Detect which cell encompasses the target text, then output its (X, Y) center coordinate. 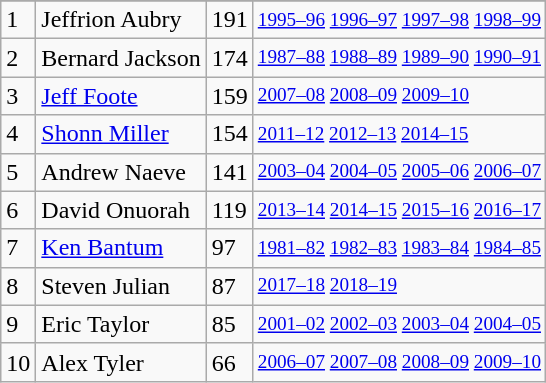
1987–88 1988–89 1989–90 1990–91 (399, 58)
97 (230, 248)
3 (18, 96)
2003–04 2004–05 2005–06 2006–07 (399, 172)
2011–12 2012–13 2014–15 (399, 134)
Bernard Jackson (121, 58)
2017–18 2018–19 (399, 286)
9 (18, 324)
David Onuorah (121, 210)
1995–96 1996–97 1997–98 1998–99 (399, 20)
2006–07 2007–08 2008–09 2009–10 (399, 362)
Steven Julian (121, 286)
119 (230, 210)
Ken Bantum (121, 248)
2007–08 2008–09 2009–10 (399, 96)
Shonn Miller (121, 134)
154 (230, 134)
8 (18, 286)
5 (18, 172)
159 (230, 96)
1 (18, 20)
Jeff Foote (121, 96)
2013–14 2014–15 2015–16 2016–17 (399, 210)
2001–02 2002–03 2003–04 2004–05 (399, 324)
4 (18, 134)
Eric Taylor (121, 324)
Alex Tyler (121, 362)
87 (230, 286)
Andrew Naeve (121, 172)
174 (230, 58)
2 (18, 58)
141 (230, 172)
6 (18, 210)
Jeffrion Aubry (121, 20)
66 (230, 362)
10 (18, 362)
1981–82 1982–83 1983–84 1984–85 (399, 248)
191 (230, 20)
7 (18, 248)
85 (230, 324)
